Locate the cell with the specified text and output its [x, y] center coordinate. 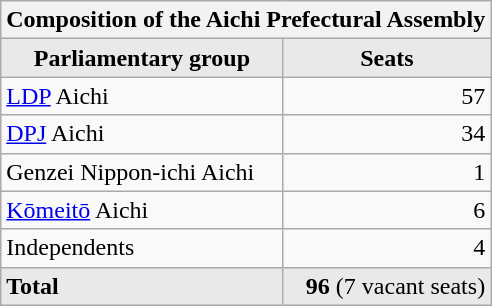
1 [387, 172]
Total [142, 286]
LDP Aichi [142, 96]
Independents [142, 248]
6 [387, 210]
34 [387, 134]
57 [387, 96]
96 (7 vacant seats) [387, 286]
Genzei Nippon-ichi Aichi [142, 172]
Seats [387, 58]
DPJ Aichi [142, 134]
Composition of the Aichi Prefectural Assembly [246, 20]
Parliamentary group [142, 58]
Kōmeitō Aichi [142, 210]
4 [387, 248]
